Output the [x, y] coordinate of the center of the cell containing the given text.  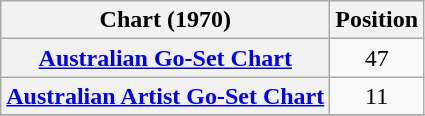
Position [377, 20]
47 [377, 58]
Australian Go-Set Chart [166, 58]
Chart (1970) [166, 20]
Australian Artist Go-Set Chart [166, 96]
11 [377, 96]
